Pinpoint the cell where the given text exists, returning its [x, y] midpoint coordinate. 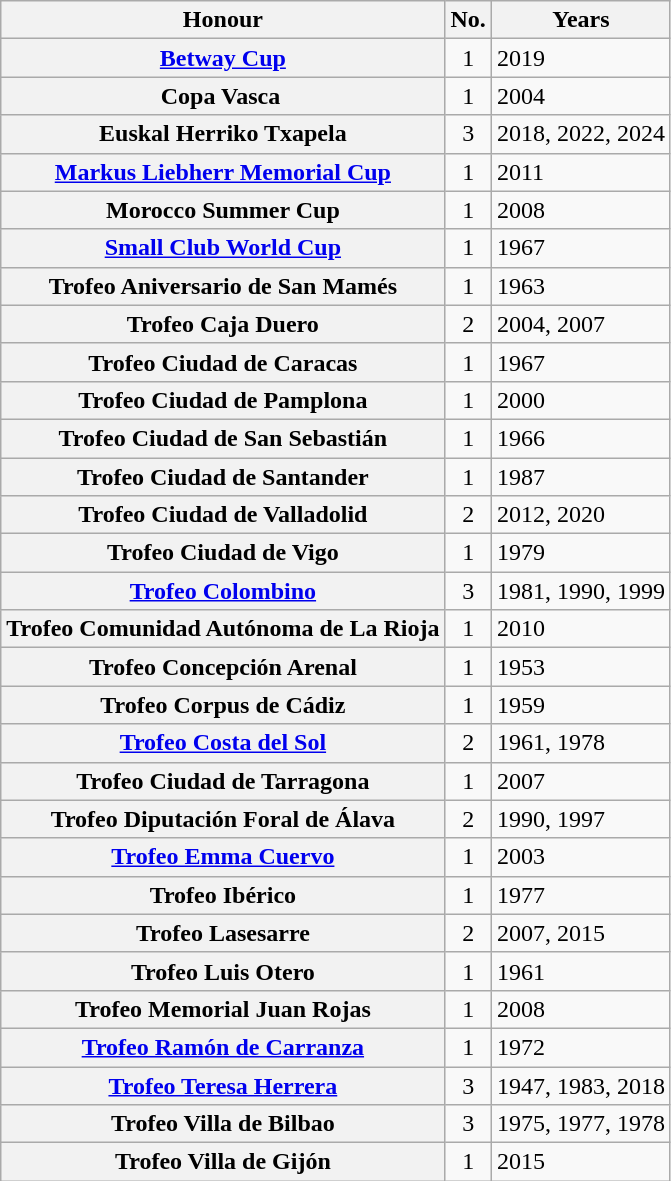
1972 [580, 1047]
Trofeo Costa del Sol [223, 743]
1961 [580, 971]
Trofeo Emma Cuervo [223, 857]
1959 [580, 705]
Trofeo Villa de Gijón [223, 1162]
Trofeo Aniversario de San Mamés [223, 286]
Trofeo Ciudad de Vigo [223, 553]
Trofeo Ciudad de Tarragona [223, 781]
Trofeo Concepción Arenal [223, 667]
2007 [580, 781]
Trofeo Luis Otero [223, 971]
1947, 1983, 2018 [580, 1085]
Copa Vasca [223, 96]
Small Club World Cup [223, 248]
2007, 2015 [580, 933]
2004 [580, 96]
Trofeo Ciudad de San Sebastián [223, 438]
1977 [580, 895]
1963 [580, 286]
1961, 1978 [580, 743]
Years [580, 20]
Markus Liebherr Memorial Cup [223, 172]
Trofeo Ciudad de Valladolid [223, 515]
Betway Cup [223, 58]
Trofeo Ciudad de Pamplona [223, 400]
1981, 1990, 1999 [580, 591]
Trofeo Teresa Herrera [223, 1085]
1987 [580, 477]
1979 [580, 553]
2018, 2022, 2024 [580, 134]
2010 [580, 629]
2019 [580, 58]
1953 [580, 667]
Trofeo Villa de Bilbao [223, 1124]
1990, 1997 [580, 819]
2011 [580, 172]
Trofeo Memorial Juan Rojas [223, 1009]
Trofeo Colombino [223, 591]
2015 [580, 1162]
No. [468, 20]
Euskal Herriko Txapela [223, 134]
Trofeo Ramón de Carranza [223, 1047]
Morocco Summer Cup [223, 210]
1975, 1977, 1978 [580, 1124]
2003 [580, 857]
Trofeo Lasesarre [223, 933]
Trofeo Corpus de Cádiz [223, 705]
Trofeo Comunidad Autónoma de La Rioja [223, 629]
Honour [223, 20]
2000 [580, 400]
Trofeo Caja Duero [223, 324]
Trofeo Ciudad de Caracas [223, 362]
Trofeo Diputación Foral de Álava [223, 819]
2012, 2020 [580, 515]
1966 [580, 438]
Trofeo Ciudad de Santander [223, 477]
Trofeo Ibérico [223, 895]
2004, 2007 [580, 324]
